Pinpoint the cell where the given text exists, returning its (X, Y) midpoint coordinate. 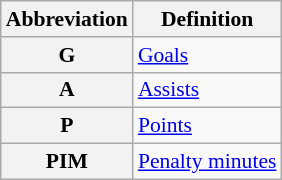
PIM (67, 162)
Penalty minutes (208, 162)
Assists (208, 90)
P (67, 126)
Points (208, 126)
Goals (208, 55)
G (67, 55)
Definition (208, 19)
A (67, 90)
Abbreviation (67, 19)
